From the cell containing the given text, extract its center point as (x, y) coordinate. 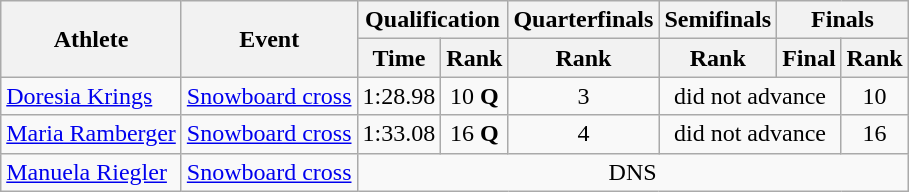
16 (874, 134)
Doresia Krings (92, 96)
Semifinals (718, 20)
16 Q (474, 134)
Manuela Riegler (92, 172)
1:28.98 (399, 96)
Final (809, 58)
3 (584, 96)
Event (269, 39)
DNS (632, 172)
Athlete (92, 39)
Maria Ramberger (92, 134)
10 (874, 96)
Time (399, 58)
1:33.08 (399, 134)
10 Q (474, 96)
Finals (843, 20)
Quarterfinals (584, 20)
4 (584, 134)
Qualification (432, 20)
